Identify which cell holds the provided text, then report its (X, Y) central coordinate. 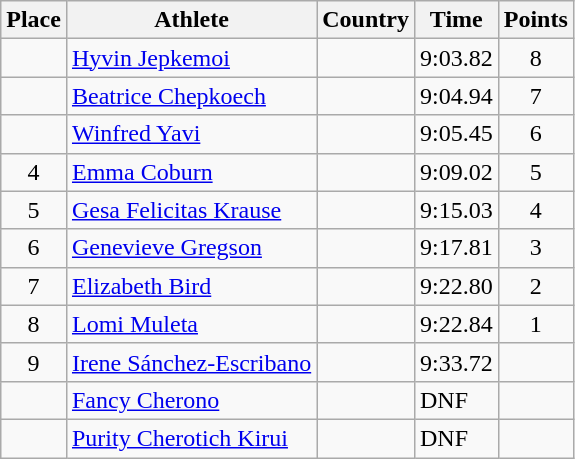
Beatrice Chepkoech (191, 96)
9:05.45 (456, 134)
Emma Coburn (191, 172)
Elizabeth Bird (191, 286)
9:22.84 (456, 324)
3 (536, 248)
9:15.03 (456, 210)
9:33.72 (456, 362)
Irene Sánchez-Escribano (191, 362)
9:22.80 (456, 286)
Hyvin Jepkemoi (191, 58)
2 (536, 286)
1 (536, 324)
Country (366, 20)
Athlete (191, 20)
Genevieve Gregson (191, 248)
Time (456, 20)
Purity Cherotich Kirui (191, 438)
9:09.02 (456, 172)
Fancy Cherono (191, 400)
9:17.81 (456, 248)
Place (34, 20)
Lomi Muleta (191, 324)
Gesa Felicitas Krause (191, 210)
Points (536, 20)
9:04.94 (456, 96)
9 (34, 362)
9:03.82 (456, 58)
Winfred Yavi (191, 134)
